Extract the [x, y] coordinate from the center of the cell holding the provided text.  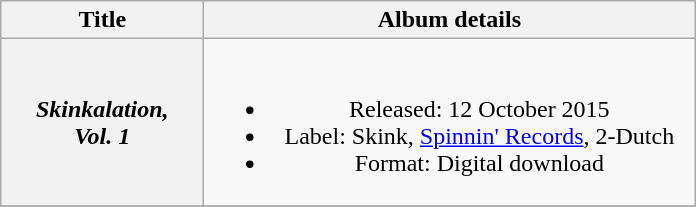
Album details [450, 20]
Title [102, 20]
Skinkalation,Vol. 1 [102, 122]
Released: 12 October 2015Label: Skink, Spinnin' Records, 2-DutchFormat: Digital download [450, 122]
